Search for the cell housing the specified text and yield its (X, Y) center coordinate. 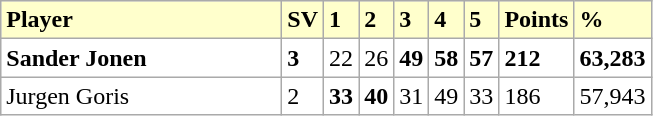
212 (536, 58)
57 (482, 58)
186 (536, 96)
SV (303, 20)
Player (142, 20)
Jurgen Goris (142, 96)
Points (536, 20)
58 (446, 58)
% (612, 20)
4 (446, 20)
40 (376, 96)
22 (342, 58)
31 (412, 96)
1 (342, 20)
Sander Jonen (142, 58)
63,283 (612, 58)
57,943 (612, 96)
26 (376, 58)
5 (482, 20)
